Locate the cell with the specified text and output its (x, y) center coordinate. 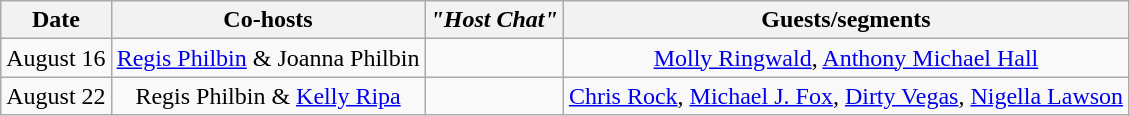
Regis Philbin & Joanna Philbin (268, 58)
"Host Chat" (494, 20)
Chris Rock, Michael J. Fox, Dirty Vegas, Nigella Lawson (846, 96)
August 22 (56, 96)
Molly Ringwald, Anthony Michael Hall (846, 58)
Guests/segments (846, 20)
August 16 (56, 58)
Date (56, 20)
Co-hosts (268, 20)
Regis Philbin & Kelly Ripa (268, 96)
